Extract the [X, Y] coordinate from the center of the cell holding the provided text.  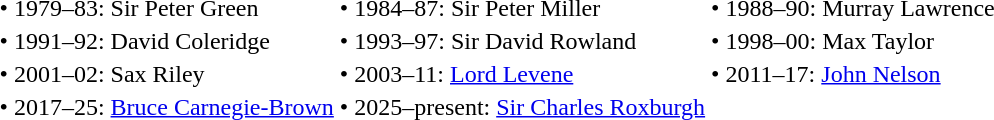
• 1993–97: Sir David Rowland [522, 41]
• 2003–11: Lord Levene [522, 74]
